Extract the (X, Y) coordinate from the center of the cell holding the provided text.  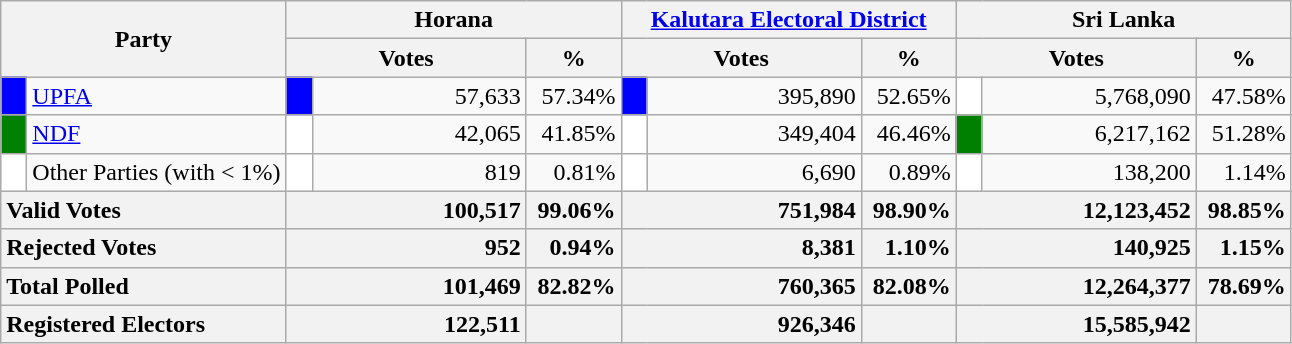
Party (144, 39)
46.46% (908, 134)
6,690 (754, 172)
6,217,162 (1089, 134)
952 (406, 248)
98.90% (908, 210)
819 (419, 172)
99.06% (574, 210)
Registered Electors (144, 324)
349,404 (754, 134)
122,511 (406, 324)
138,200 (1089, 172)
Total Polled (144, 286)
UPFA (156, 96)
82.08% (908, 286)
0.81% (574, 172)
1.14% (1244, 172)
12,264,377 (1076, 286)
0.89% (908, 172)
41.85% (574, 134)
751,984 (741, 210)
NDF (156, 134)
78.69% (1244, 286)
52.65% (908, 96)
100,517 (406, 210)
1.10% (908, 248)
1.15% (1244, 248)
47.58% (1244, 96)
15,585,942 (1076, 324)
5,768,090 (1089, 96)
Kalutara Electoral District (788, 20)
57,633 (419, 96)
Other Parties (with < 1%) (156, 172)
98.85% (1244, 210)
42,065 (419, 134)
Rejected Votes (144, 248)
Horana (454, 20)
Sri Lanka (1124, 20)
0.94% (574, 248)
760,365 (741, 286)
57.34% (574, 96)
395,890 (754, 96)
82.82% (574, 286)
12,123,452 (1076, 210)
8,381 (741, 248)
140,925 (1076, 248)
101,469 (406, 286)
Valid Votes (144, 210)
51.28% (1244, 134)
926,346 (741, 324)
